From the cell containing the given text, extract its center point as (X, Y) coordinate. 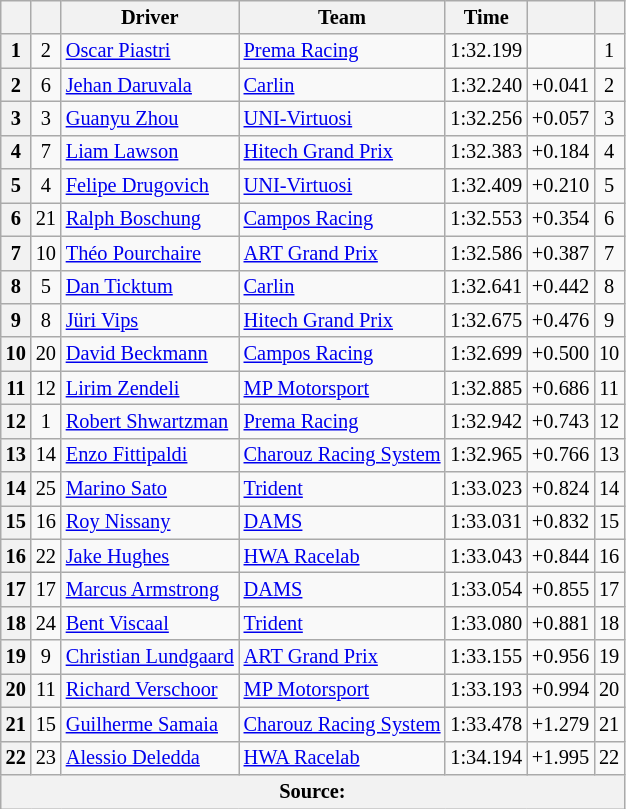
Dan Ticktum (150, 287)
1:33.031 (486, 522)
+0.476 (560, 320)
Guanyu Zhou (150, 118)
+0.832 (560, 522)
+0.956 (560, 657)
25 (46, 489)
1:32.553 (486, 219)
1:32.675 (486, 320)
1:33.155 (486, 657)
1:33.193 (486, 690)
+0.387 (560, 253)
Time (486, 17)
Christian Lundgaard (150, 657)
1:33.054 (486, 589)
Oscar Piastri (150, 51)
Théo Pourchaire (150, 253)
Robert Shwartzman (150, 421)
+0.442 (560, 287)
Jake Hughes (150, 556)
+0.057 (560, 118)
1:33.023 (486, 489)
Driver (150, 17)
1:32.885 (486, 388)
Marcus Armstrong (150, 589)
Bent Viscaal (150, 623)
+0.766 (560, 455)
+1.279 (560, 724)
David Beckmann (150, 354)
1:32.383 (486, 152)
Lirim Zendeli (150, 388)
24 (46, 623)
1:33.080 (486, 623)
1:34.194 (486, 758)
1:32.199 (486, 51)
1:32.240 (486, 85)
1:32.942 (486, 421)
1:32.699 (486, 354)
Jehan Daruvala (150, 85)
Team (342, 17)
+0.844 (560, 556)
+0.881 (560, 623)
1:32.641 (486, 287)
Source: (312, 791)
+0.354 (560, 219)
1:32.586 (486, 253)
1:32.409 (486, 186)
Roy Nissany (150, 522)
Enzo Fittipaldi (150, 455)
Guilherme Samaia (150, 724)
1:32.965 (486, 455)
1:32.256 (486, 118)
+0.210 (560, 186)
1:33.478 (486, 724)
+0.500 (560, 354)
Liam Lawson (150, 152)
+0.041 (560, 85)
+0.743 (560, 421)
23 (46, 758)
+0.855 (560, 589)
Richard Verschoor (150, 690)
Marino Sato (150, 489)
Alessio Deledda (150, 758)
1:33.043 (486, 556)
+0.686 (560, 388)
Ralph Boschung (150, 219)
+0.184 (560, 152)
Jüri Vips (150, 320)
+1.995 (560, 758)
+0.994 (560, 690)
Felipe Drugovich (150, 186)
+0.824 (560, 489)
